For the text-containing cell, return its midpoint in (X, Y) coordinate format. 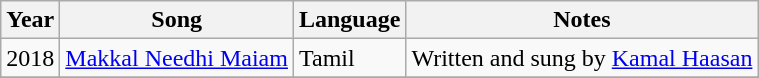
Makkal Needhi Maiam (177, 58)
2018 (30, 58)
Year (30, 20)
Notes (582, 20)
Song (177, 20)
Tamil (349, 58)
Written and sung by Kamal Haasan (582, 58)
Language (349, 20)
